Output the (x, y) coordinate of the center of the cell containing the given text.  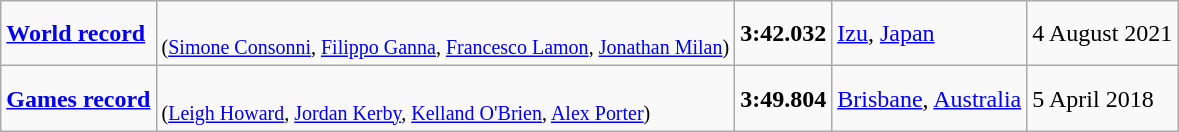
3:42.032 (784, 34)
Brisbane, Australia (930, 98)
(Leigh Howard, Jordan Kerby, Kelland O'Brien, Alex Porter) (446, 98)
World record (78, 34)
4 August 2021 (1102, 34)
5 April 2018 (1102, 98)
(Simone Consonni, Filippo Ganna, Francesco Lamon, Jonathan Milan) (446, 34)
3:49.804 (784, 98)
Games record (78, 98)
Izu, Japan (930, 34)
